Identify which cell holds the provided text, then report its [X, Y] central coordinate. 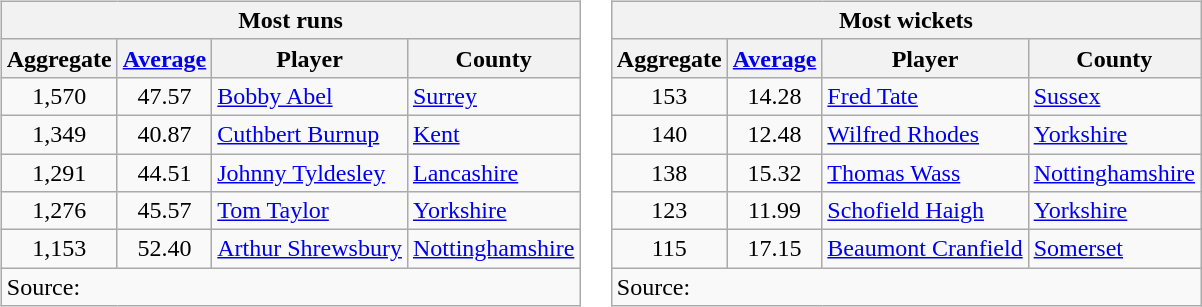
Fred Tate [925, 96]
153 [669, 96]
Most runs [290, 20]
Johnny Tyldesley [310, 173]
17.15 [774, 249]
Kent [493, 134]
40.87 [164, 134]
Beaumont Cranfield [925, 249]
Tom Taylor [310, 211]
Somerset [1114, 249]
Arthur Shrewsbury [310, 249]
138 [669, 173]
115 [669, 249]
1,570 [59, 96]
Cuthbert Burnup [310, 134]
Thomas Wass [925, 173]
47.57 [164, 96]
Wilfred Rhodes [925, 134]
1,349 [59, 134]
11.99 [774, 211]
1,291 [59, 173]
Schofield Haigh [925, 211]
1,276 [59, 211]
Most wickets [906, 20]
45.57 [164, 211]
15.32 [774, 173]
123 [669, 211]
Sussex [1114, 96]
140 [669, 134]
1,153 [59, 249]
12.48 [774, 134]
Surrey [493, 96]
52.40 [164, 249]
44.51 [164, 173]
Lancashire [493, 173]
Bobby Abel [310, 96]
14.28 [774, 96]
